Return (x, y) of the center of cell containing provided text 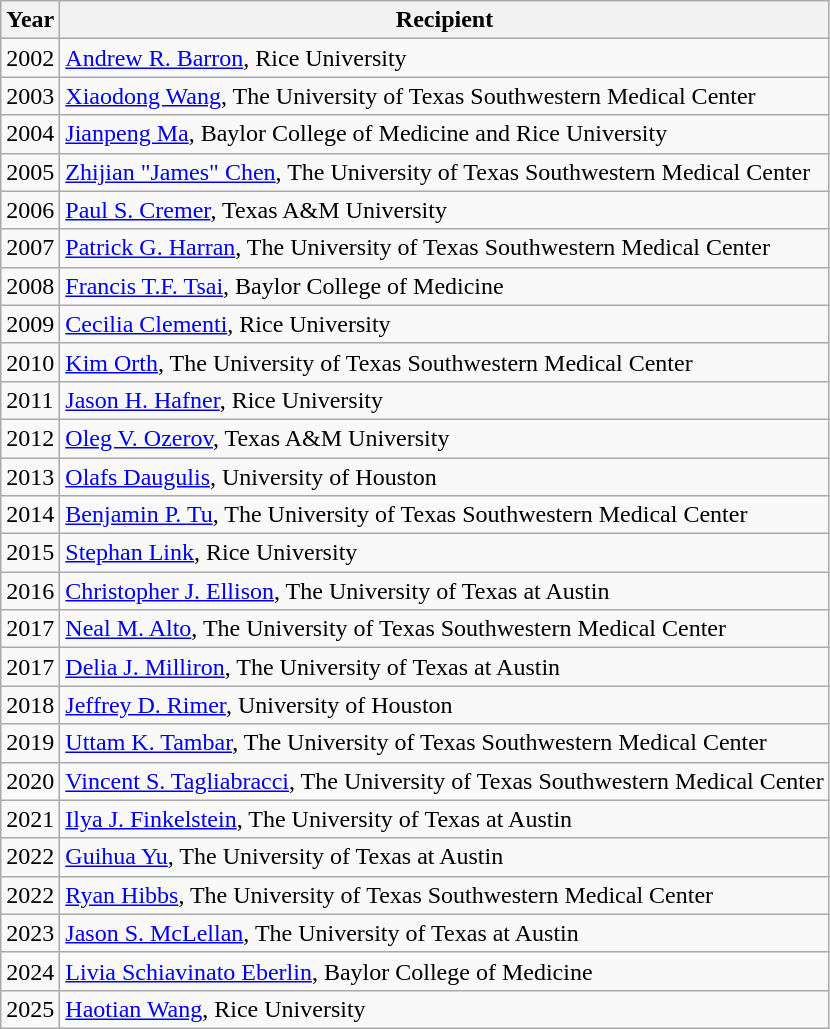
Olafs Daugulis, University of Houston (444, 477)
2011 (30, 400)
Ryan Hibbs, The University of Texas Southwestern Medical Center (444, 895)
Livia Schiavinato Eberlin, Baylor College of Medicine (444, 971)
2016 (30, 591)
2007 (30, 248)
2002 (30, 58)
Cecilia Clementi, Rice University (444, 324)
Jason S. McLellan, The University of Texas at Austin (444, 933)
Christopher J. Ellison, The University of Texas at Austin (444, 591)
Delia J. Milliron, The University of Texas at Austin (444, 667)
2010 (30, 362)
Uttam K. Tambar, The University of Texas Southwestern Medical Center (444, 743)
2025 (30, 1009)
Stephan Link, Rice University (444, 553)
Xiaodong Wang, The University of Texas Southwestern Medical Center (444, 96)
2023 (30, 933)
Zhijian "James" Chen, The University of Texas Southwestern Medical Center (444, 172)
Guihua Yu, The University of Texas at Austin (444, 857)
Vincent S. Tagliabracci, The University of Texas Southwestern Medical Center (444, 781)
2024 (30, 971)
2012 (30, 438)
Jeffrey D. Rimer, University of Houston (444, 705)
Recipient (444, 20)
2013 (30, 477)
2019 (30, 743)
2009 (30, 324)
Benjamin P. Tu, The University of Texas Southwestern Medical Center (444, 515)
Andrew R. Barron, Rice University (444, 58)
Ilya J. Finkelstein, The University of Texas at Austin (444, 819)
2003 (30, 96)
Francis T.F. Tsai, Baylor College of Medicine (444, 286)
Kim Orth, The University of Texas Southwestern Medical Center (444, 362)
Haotian Wang, Rice University (444, 1009)
2020 (30, 781)
Neal M. Alto, The University of Texas Southwestern Medical Center (444, 629)
Paul S. Cremer, Texas A&M University (444, 210)
2004 (30, 134)
Patrick G. Harran, The University of Texas Southwestern Medical Center (444, 248)
2018 (30, 705)
Year (30, 20)
2014 (30, 515)
2021 (30, 819)
2015 (30, 553)
Jason H. Hafner, Rice University (444, 400)
2006 (30, 210)
2005 (30, 172)
Jianpeng Ma, Baylor College of Medicine and Rice University (444, 134)
2008 (30, 286)
Oleg V. Ozerov, Texas A&M University (444, 438)
